Scan for the cell matching the given text and deliver its (X, Y) coordinate at center. 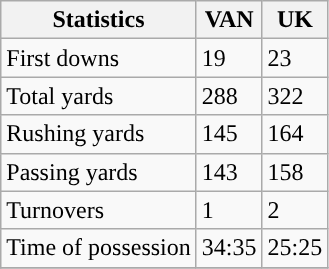
322 (295, 96)
23 (295, 58)
UK (295, 20)
19 (229, 58)
34:35 (229, 248)
Time of possession (99, 248)
143 (229, 172)
Turnovers (99, 210)
288 (229, 96)
1 (229, 210)
158 (295, 172)
25:25 (295, 248)
Passing yards (99, 172)
Total yards (99, 96)
First downs (99, 58)
145 (229, 134)
Rushing yards (99, 134)
VAN (229, 20)
2 (295, 210)
Statistics (99, 20)
164 (295, 134)
